Return the (X, Y) coordinate for the center point of the cell that contains the specified text.  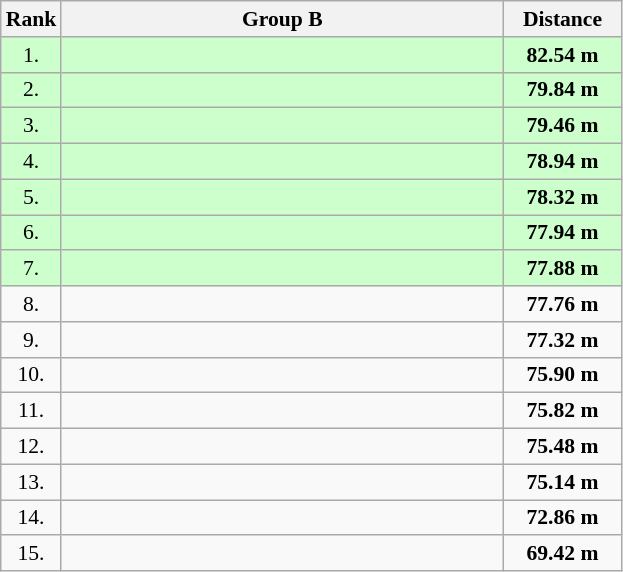
10. (32, 375)
9. (32, 340)
11. (32, 411)
72.86 m (562, 518)
13. (32, 482)
77.32 m (562, 340)
77.94 m (562, 233)
79.46 m (562, 126)
75.82 m (562, 411)
77.88 m (562, 269)
79.84 m (562, 90)
8. (32, 304)
82.54 m (562, 55)
12. (32, 447)
78.32 m (562, 197)
5. (32, 197)
75.14 m (562, 482)
4. (32, 162)
Rank (32, 19)
Group B (282, 19)
75.90 m (562, 375)
2. (32, 90)
1. (32, 55)
Distance (562, 19)
77.76 m (562, 304)
78.94 m (562, 162)
14. (32, 518)
6. (32, 233)
7. (32, 269)
75.48 m (562, 447)
3. (32, 126)
69.42 m (562, 554)
15. (32, 554)
